Provide the (x, y) coordinate of the cell's center where the given text is located.  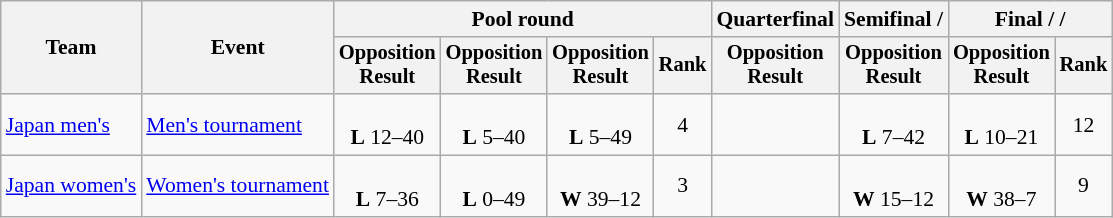
Event (238, 48)
L 5–49 (600, 124)
L 10–21 (1002, 124)
Japan men's (72, 124)
Women's tournament (238, 186)
W 38–7 (1002, 186)
3 (683, 186)
W 15–12 (894, 186)
L 7–36 (388, 186)
W 39–12 (600, 186)
Team (72, 48)
L 7–42 (894, 124)
L 0–49 (494, 186)
Semifinal / (894, 19)
4 (683, 124)
12 (1084, 124)
Quarterfinal (775, 19)
Men's tournament (238, 124)
Pool round (522, 19)
L 12–40 (388, 124)
Japan women's (72, 186)
9 (1084, 186)
Final / / (1030, 19)
L 5–40 (494, 124)
